Return the (X, Y) coordinate for the center point of the cell that contains the specified text.  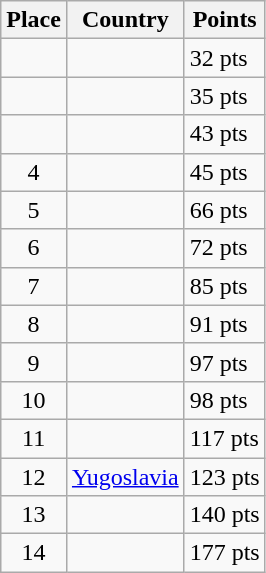
177 pts (224, 553)
5 (34, 210)
14 (34, 553)
Points (224, 20)
43 pts (224, 134)
35 pts (224, 96)
85 pts (224, 286)
Country (125, 20)
6 (34, 248)
66 pts (224, 210)
97 pts (224, 362)
45 pts (224, 172)
123 pts (224, 477)
72 pts (224, 248)
13 (34, 515)
117 pts (224, 438)
12 (34, 477)
32 pts (224, 58)
7 (34, 286)
Yugoslavia (125, 477)
11 (34, 438)
Place (34, 20)
4 (34, 172)
9 (34, 362)
10 (34, 400)
8 (34, 324)
91 pts (224, 324)
140 pts (224, 515)
98 pts (224, 400)
